Determine the (x, y) coordinate at the center of the cell enclosing the given text.  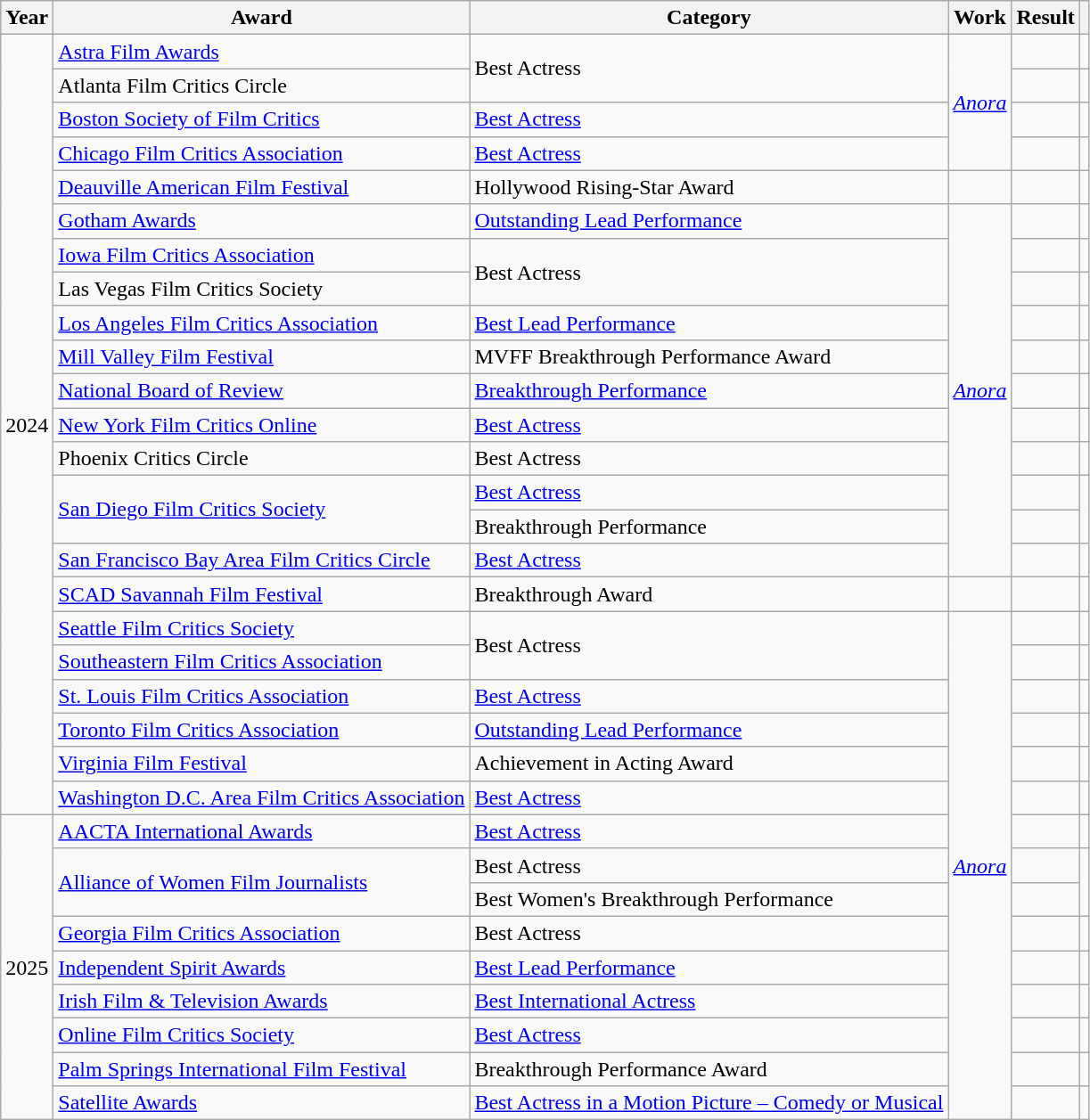
Best Women's Breakthrough Performance (709, 899)
SCAD Savannah Film Festival (262, 594)
Work (980, 18)
Deauville American Film Festival (262, 187)
Breakthrough Award (709, 594)
San Diego Film Critics Society (262, 510)
Phoenix Critics Circle (262, 459)
New York Film Critics Online (262, 425)
St. Louis Film Critics Association (262, 696)
Independent Spirit Awards (262, 967)
San Francisco Bay Area Film Critics Circle (262, 560)
Southeastern Film Critics Association (262, 662)
Best International Actress (709, 1001)
Year (27, 18)
Georgia Film Critics Association (262, 933)
Best Actress in a Motion Picture – Comedy or Musical (709, 1103)
Washington D.C. Area Film Critics Association (262, 797)
Alliance of Women Film Journalists (262, 882)
MVFF Breakthrough Performance Award (709, 356)
Palm Springs International Film Festival (262, 1069)
Atlanta Film Critics Circle (262, 86)
Chicago Film Critics Association (262, 153)
Las Vegas Film Critics Society (262, 289)
Gotham Awards (262, 221)
Boston Society of Film Critics (262, 119)
Hollywood Rising-Star Award (709, 187)
Online Film Critics Society (262, 1035)
Astra Film Awards (262, 52)
Toronto Film Critics Association (262, 730)
Result (1045, 18)
Award (262, 18)
National Board of Review (262, 390)
Irish Film & Television Awards (262, 1001)
Seattle Film Critics Society (262, 628)
Virginia Film Festival (262, 764)
Satellite Awards (262, 1103)
2025 (27, 968)
Los Angeles Film Critics Association (262, 323)
Breakthrough Performance Award (709, 1069)
AACTA International Awards (262, 831)
Mill Valley Film Festival (262, 356)
Achievement in Acting Award (709, 764)
Category (709, 18)
Iowa Film Critics Association (262, 255)
2024 (27, 424)
